Locate the cell with the specified text and output its (X, Y) center coordinate. 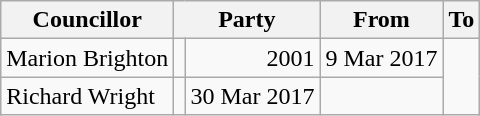
30 Mar 2017 (252, 96)
Marion Brighton (88, 58)
From (382, 20)
To (462, 20)
9 Mar 2017 (382, 58)
Party (247, 20)
2001 (252, 58)
Richard Wright (88, 96)
Councillor (88, 20)
